Locate the cell with the specified text and output its [X, Y] center coordinate. 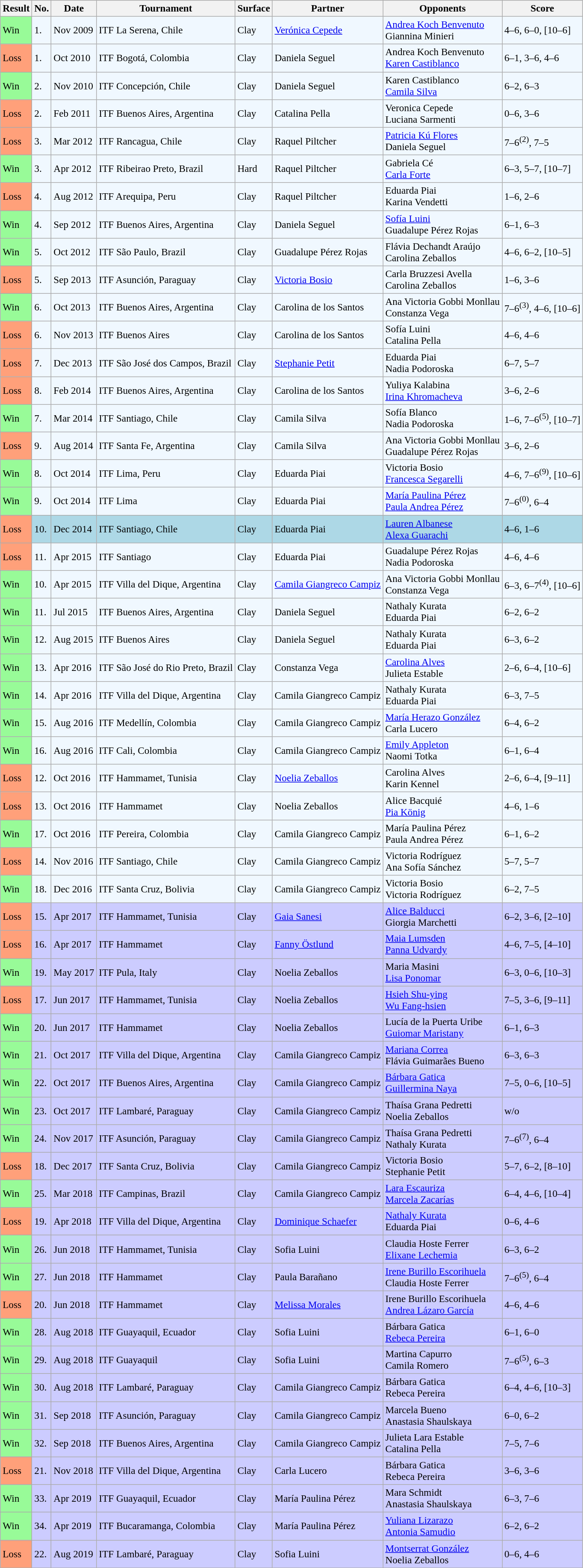
4–6, 6–0, [10–6] [543, 30]
Dominique Schaefer [327, 1221]
6–3, 6–3 [543, 1055]
Nov 2009 [74, 30]
ITF Pereira, Colombia [166, 834]
Nov 2010 [74, 86]
ITF Arequipa, Peru [166, 197]
Tournament [166, 8]
Feb 2011 [74, 113]
Score [543, 8]
34. [42, 1526]
ITF Campinas, Brazil [166, 1194]
Mar 2014 [74, 418]
Mara Schmidt Anastasia Shaulskaya [443, 1498]
5–7, 5–7 [543, 861]
Oct 2013 [74, 307]
Patricia Kú Flores Daniela Seguel [443, 141]
Yuliya Kalabina Irina Khromacheva [443, 390]
w/o [543, 1111]
7–5, 3–6, [9–11] [543, 1000]
4–6, 6–2, [10–5] [543, 251]
Constanza Vega [327, 667]
Fanny Östlund [327, 944]
Irene Burillo Escorihuela Claudia Hoste Ferrer [443, 1277]
Carolina Alves Julieta Estable [443, 667]
Gaia Sanesi [327, 917]
6–1, 6–0 [543, 1332]
Martina Capurro Camila Romero [443, 1360]
Yuliana Lizarazo Antonia Samudio [443, 1526]
6–0, 6–2 [543, 1415]
Alice Balducci Giorgia Marchetti [443, 917]
Partner [327, 8]
Andrea Koch Benvenuto Karen Castiblanco [443, 58]
Maria Masini Lisa Ponomar [443, 972]
5–7, 6–2, [8–10] [543, 1166]
Aug 2015 [74, 640]
ITF Pula, Italy [166, 972]
Stephanie Petit [327, 363]
Carolina Alves Karin Kennel [443, 778]
27. [42, 1277]
Thaísa Grana Pedretti Noelia Zeballos [443, 1111]
Lucía de la Puerta Uribe Guiomar Maristany [443, 1027]
Result [16, 8]
ITF Cali, Colombia [166, 750]
Catalina Pella [327, 113]
Sofía Luini Guadalupe Pérez Rojas [443, 224]
ITF São José do Rio Preto, Brazil [166, 667]
7–6(0), 6–4 [543, 501]
6–2, 7–5 [543, 889]
Mariana Correa Flávia Guimarães Bueno [443, 1055]
Feb 2014 [74, 390]
Victoria Bosio Francesca Segarelli [443, 474]
Lara Escauriza Marcela Zacarías [443, 1194]
26. [42, 1249]
May 2017 [74, 972]
Karen Castiblanco Camila Silva [443, 86]
Oct 2012 [74, 251]
1–6, 3–6 [543, 280]
Irene Burillo Escorihuela Andrea Lázaro García [443, 1304]
32. [42, 1443]
Bárbara Gatica Guillermina Naya [443, 1083]
6–2, 3–6, [2–10] [543, 917]
2–6, 6–4, [10–6] [543, 667]
Aug 2012 [74, 197]
ITF Lima, Peru [166, 474]
30. [42, 1387]
6–3, 7–5 [543, 695]
Date [74, 8]
Surface [254, 8]
Opponents [443, 8]
Lauren Albanese Alexa Guarachi [443, 529]
4–6, 7–6(9), [10–6] [543, 474]
23. [42, 1111]
Julieta Lara Estable Catalina Pella [443, 1443]
Mar 2012 [74, 141]
6–7, 5–7 [543, 363]
6–4, 4–6, [10–3] [543, 1387]
Hard [254, 168]
ITF Rancagua, Chile [166, 141]
33. [42, 1498]
ITF Ribeirao Preto, Brazil [166, 168]
Ana Victoria Gobbi Monllau Guadalupe Pérez Rojas [443, 446]
Sofía Luini Catalina Pella [443, 335]
6–4, 6–2 [543, 723]
31. [42, 1415]
6–1, 6–4 [543, 750]
ITF Santiago [166, 557]
Mar 2018 [74, 1194]
Oct 2010 [74, 58]
6–1, 3–6, 4–6 [543, 58]
Thaísa Grana Pedretti Nathaly Kurata [443, 1138]
7–6(3), 4–6, [10–6] [543, 307]
Verónica Cepede [327, 30]
Carla Lucero [327, 1471]
Emily Appleton Naomi Totka [443, 750]
25. [42, 1194]
Dec 2017 [74, 1166]
María Herazo González Carla Lucero [443, 723]
7–6(2), 7–5 [543, 141]
Victoria Bosio Victoria Rodríguez [443, 889]
ITF Bogotá, Colombia [166, 58]
7–6(5), 6–3 [543, 1360]
6–3, 0–6, [10–3] [543, 972]
Sep 2013 [74, 280]
Jul 2015 [74, 611]
6–2, 6–3 [543, 86]
Victoria Bosio Stephanie Petit [443, 1166]
Aug 2014 [74, 446]
Sofía Blanco Nadia Podoroska [443, 418]
Apr 2018 [74, 1221]
Nov 2018 [74, 1471]
6–3, 5–7, [10–7] [543, 168]
Guadalupe Pérez Rojas Nadia Podoroska [443, 557]
Victoria Bosio [327, 280]
Dec 2014 [74, 529]
Veronica Cepede Luciana Sarmenti [443, 113]
29. [42, 1360]
No. [42, 8]
Paula Barañano [327, 1277]
0–6, 3–6 [543, 113]
1–6, 7–6(5), [10–7] [543, 418]
ITF São Paulo, Brazil [166, 251]
ITF Concepción, Chile [166, 86]
ITF Bucaramanga, Colombia [166, 1526]
Alice Bacquié Pia König [443, 806]
Maia Lumsden Panna Udvardy [443, 944]
ITF La Serena, Chile [166, 30]
Gabriela Cé Carla Forte [443, 168]
Sep 2012 [74, 224]
Aug 2019 [74, 1554]
3–6, 3–6 [543, 1471]
ITF Guayaquil [166, 1360]
6–3, 7–6 [543, 1498]
28. [42, 1332]
Andrea Koch Benvenuto Giannina Minieri [443, 30]
Apr 2012 [74, 168]
6–1, 6–2 [543, 834]
Flávia Dechandt Araújo Carolina Zeballos [443, 251]
ITF Santa Fe, Argentina [166, 446]
Dec 2016 [74, 889]
Victoria Rodríguez Ana Sofía Sánchez [443, 861]
7–6(5), 6–4 [543, 1277]
Dec 2013 [74, 363]
6–4, 4–6, [10–4] [543, 1194]
Guadalupe Pérez Rojas [327, 251]
Carla Bruzzesi Avella Carolina Zeballos [443, 280]
ITF São José dos Campos, Brazil [166, 363]
7–6(7), 6–4 [543, 1138]
Marcela Bueno Anastasia Shaulskaya [443, 1415]
Montserrat González Noelia Zeballos [443, 1554]
Claudia Hoste Ferrer Elixane Lechemia [443, 1249]
7–5, 7–6 [543, 1443]
2–6, 6–4, [9–11] [543, 778]
Melissa Morales [327, 1304]
Eduarda Piai Nadia Podoroska [443, 363]
1–6, 2–6 [543, 197]
ITF Medellín, Colombia [166, 723]
Eduarda Piai Karina Vendetti [443, 197]
Nov 2017 [74, 1138]
6–3, 6–7(4), [10–6] [543, 584]
4–6, 7–5, [4–10] [543, 944]
ITF Lima [166, 501]
Hsieh Shu-ying Wu Fang-hsien [443, 1000]
7–5, 0–6, [10–5] [543, 1083]
24. [42, 1138]
Nov 2016 [74, 861]
Nov 2013 [74, 335]
